Provide the (X, Y) coordinate of the cell's center where the given text is located.  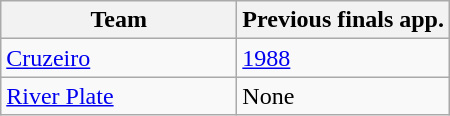
River Plate (119, 96)
None (344, 96)
Cruzeiro (119, 58)
Previous finals app. (344, 20)
1988 (344, 58)
Team (119, 20)
